Detect which cell encompasses the target text, then output its [X, Y] center coordinate. 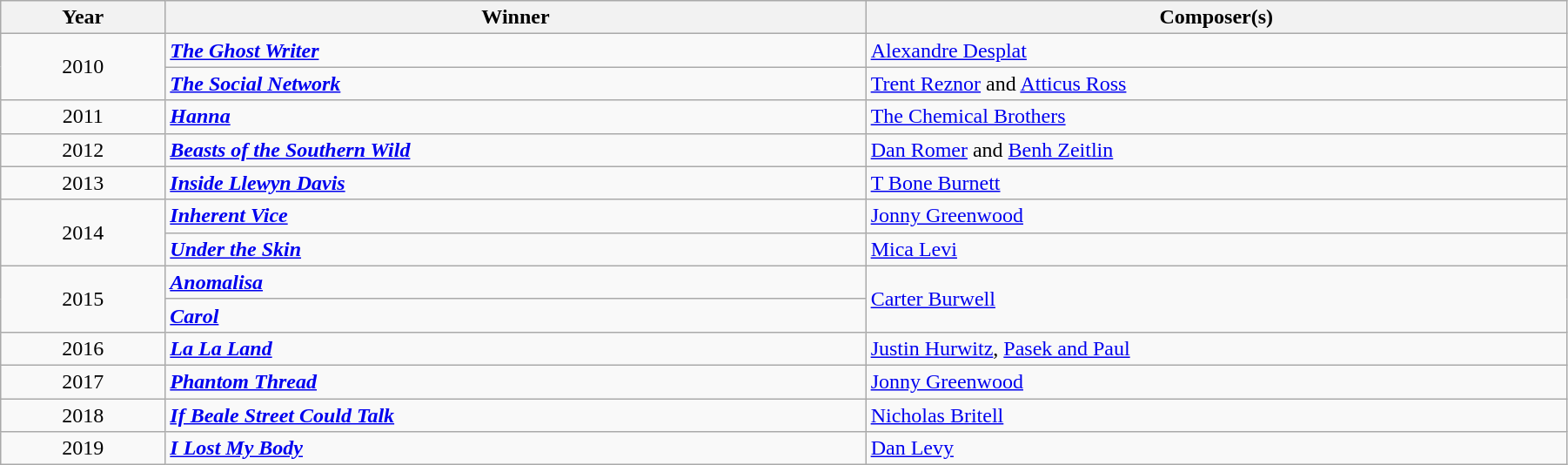
2017 [84, 381]
2011 [84, 117]
Carter Burwell [1216, 299]
Justin Hurwitz, Pasek and Paul [1216, 348]
2010 [84, 67]
Hanna [515, 117]
Phantom Thread [515, 381]
The Social Network [515, 84]
Dan Levy [1216, 448]
Anomalisa [515, 282]
If Beale Street Could Talk [515, 415]
Composer(s) [1216, 17]
2014 [84, 232]
Alexandre Desplat [1216, 51]
La La Land [515, 348]
2013 [84, 183]
Inside Llewyn Davis [515, 183]
I Lost My Body [515, 448]
Beasts of the Southern Wild [515, 150]
Trent Reznor and Atticus Ross [1216, 84]
Under the Skin [515, 249]
Winner [515, 17]
The Chemical Brothers [1216, 117]
2012 [84, 150]
2019 [84, 448]
Nicholas Britell [1216, 415]
2018 [84, 415]
Dan Romer and Benh Zeitlin [1216, 150]
The Ghost Writer [515, 51]
2015 [84, 299]
Year [84, 17]
Mica Levi [1216, 249]
T Bone Burnett [1216, 183]
Carol [515, 315]
Inherent Vice [515, 216]
2016 [84, 348]
